Pinpoint the cell where the given text exists, returning its [x, y] midpoint coordinate. 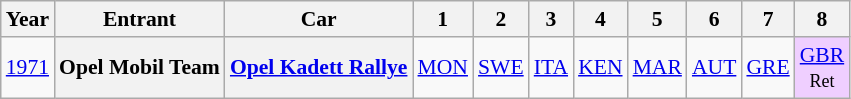
8 [822, 19]
GBRRet [822, 68]
Opel Kadett Rallye [319, 68]
ITA [551, 68]
5 [658, 19]
Entrant [140, 19]
1 [442, 19]
MAR [658, 68]
Opel Mobil Team [140, 68]
AUT [714, 68]
SWE [501, 68]
2 [501, 19]
GRE [768, 68]
6 [714, 19]
KEN [600, 68]
MON [442, 68]
Year [28, 19]
3 [551, 19]
Car [319, 19]
7 [768, 19]
4 [600, 19]
1971 [28, 68]
